Return (x, y) of the center of cell containing provided text 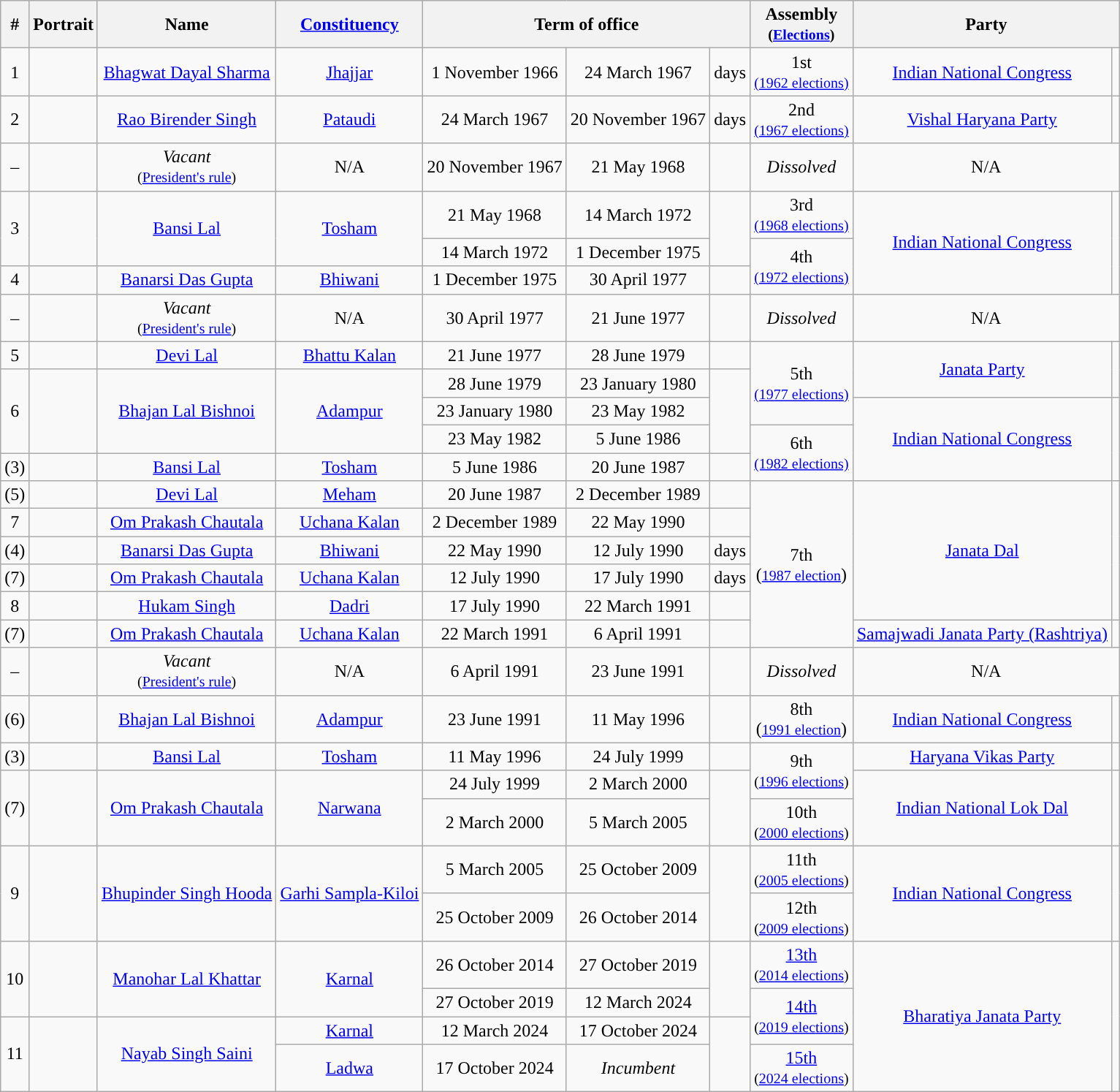
Vishal Haryana Party (982, 120)
Meham (349, 495)
Dadri (349, 606)
8 (15, 606)
Constituency (349, 25)
14th(2019 elections) (801, 1016)
2 (15, 120)
1 (15, 72)
7th(1987 election) (801, 564)
Bhagwat Dayal Sharma (186, 72)
Portrait (64, 25)
5 (15, 355)
Bhattu Kalan (349, 355)
6 (15, 411)
(4) (15, 550)
Haryana Vikas Party (982, 757)
10th(2000 elections) (801, 822)
Nayab Singh Saini (186, 1054)
10 (15, 978)
Hukam Singh (186, 606)
1st(1962 elections) (801, 72)
Garhi Sampla-Kiloi (349, 893)
Pataudi (349, 120)
Party (986, 25)
3 (15, 228)
5th(1977 elections) (801, 383)
(6) (15, 719)
9 (15, 893)
7 (15, 523)
15th(2024 elections) (801, 1069)
(5) (15, 495)
12th(2009 elections) (801, 917)
Ladwa (349, 1069)
6th(1982 elections) (801, 452)
Narwana (349, 808)
# (15, 25)
1 November 1966 (495, 72)
8th(1991 election) (801, 719)
Name (186, 25)
Bharatiya Janata Party (982, 1016)
Janata Dal (982, 550)
Indian National Lok Dal (982, 808)
13th(2014 elections) (801, 965)
Assembly (Elections) (801, 25)
4 (15, 280)
Term of office (587, 25)
9th(1996 elections) (801, 770)
Jhajjar (349, 72)
3rd(1968 elections) (801, 215)
Bhupinder Singh Hooda (186, 893)
11 (15, 1054)
Janata Party (982, 369)
Samajwadi Janata Party (Rashtriya) (982, 634)
Incumbent (638, 1069)
Rao Birender Singh (186, 120)
4th(1972 elections) (801, 266)
11th(2005 elections) (801, 870)
Manohar Lal Khattar (186, 978)
2nd(1967 elections) (801, 120)
